Determine the [x, y] coordinate at the center of the cell enclosing the given text.  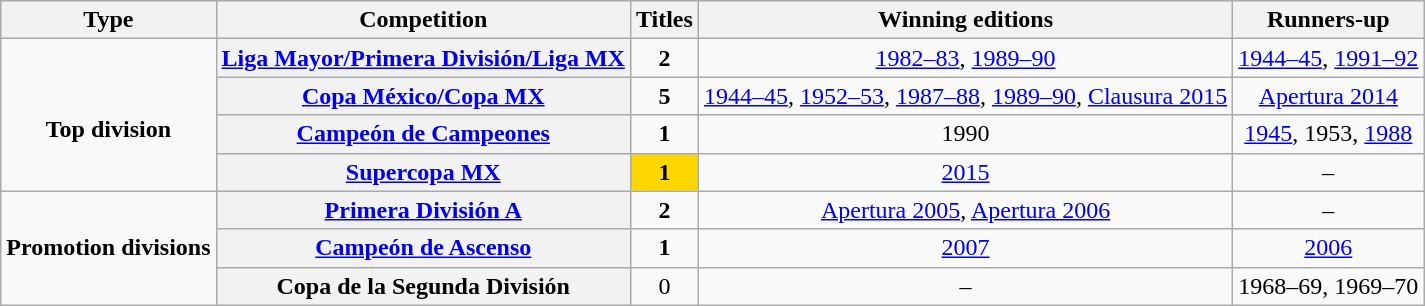
Apertura 2005, Apertura 2006 [965, 210]
Supercopa MX [423, 172]
Runners-up [1328, 20]
Promotion divisions [108, 248]
0 [664, 286]
1982–83, 1989–90 [965, 58]
1968–69, 1969–70 [1328, 286]
Copa México/Copa MX [423, 96]
1944–45, 1952–53, 1987–88, 1989–90, Clausura 2015 [965, 96]
2007 [965, 248]
5 [664, 96]
Liga Mayor/Primera División/Liga MX [423, 58]
Titles [664, 20]
Winning editions [965, 20]
1944–45, 1991–92 [1328, 58]
Apertura 2014 [1328, 96]
Primera División A [423, 210]
Top division [108, 115]
Competition [423, 20]
Type [108, 20]
Campeón de Campeones [423, 134]
Campeón de Ascenso [423, 248]
2015 [965, 172]
2006 [1328, 248]
1945, 1953, 1988 [1328, 134]
Copa de la Segunda División [423, 286]
1990 [965, 134]
